Capture the cell that displays the provided text and extract its (X, Y) central coordinate. 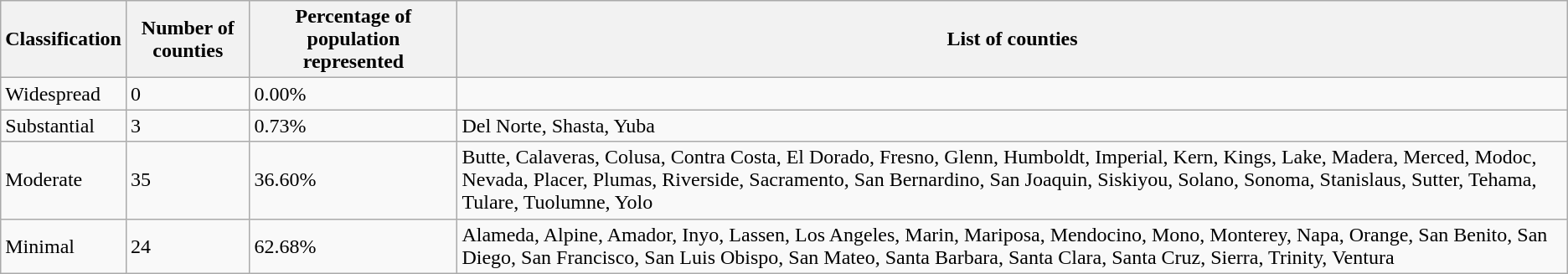
0 (188, 94)
Del Norte, Shasta, Yuba (1012, 126)
Minimal (64, 246)
Percentage of population represented (353, 39)
0.73% (353, 126)
3 (188, 126)
Widespread (64, 94)
36.60% (353, 180)
24 (188, 246)
Substantial (64, 126)
List of counties (1012, 39)
Classification (64, 39)
Moderate (64, 180)
35 (188, 180)
62.68% (353, 246)
0.00% (353, 94)
Number of counties (188, 39)
